Find where the given text appears and provide that cell's center as [x, y] coordinate. 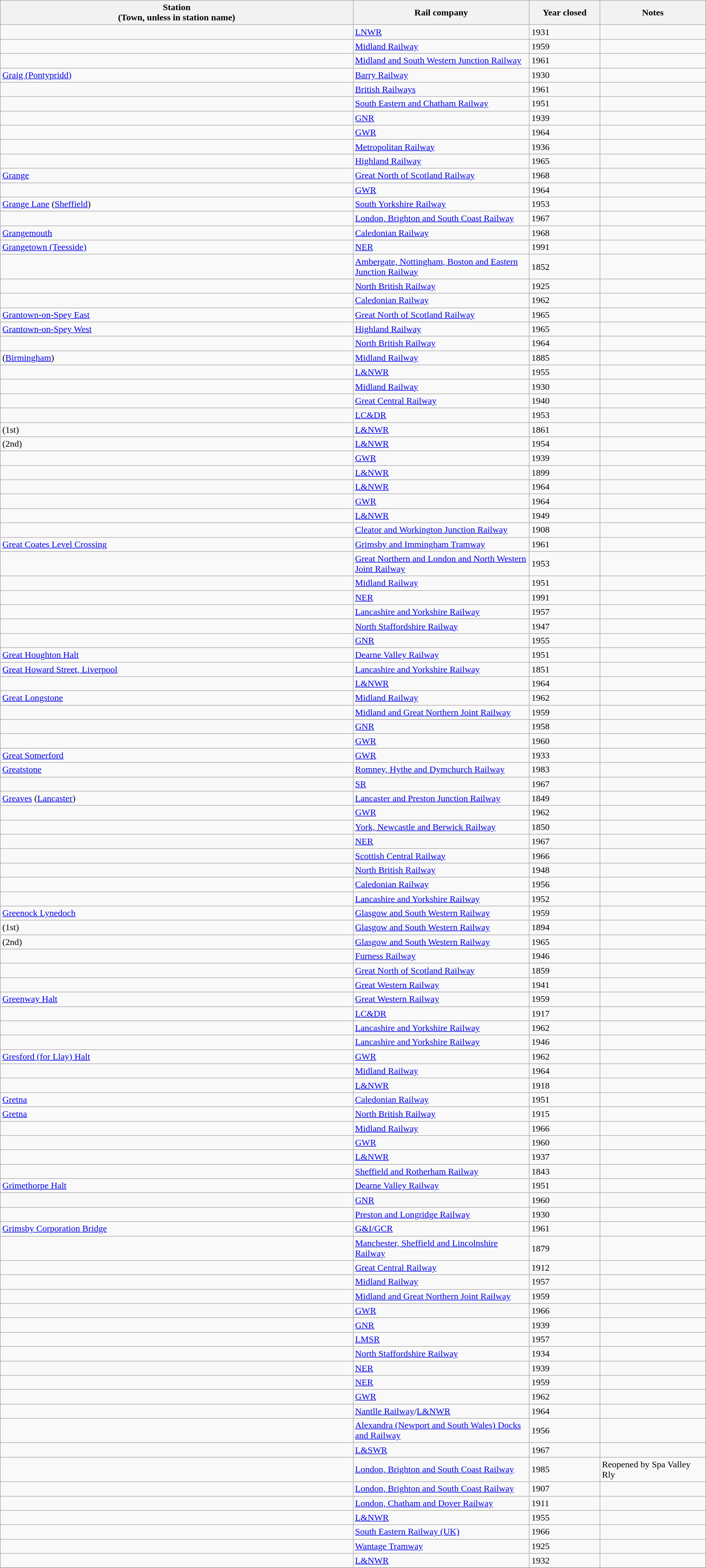
G&I/GCR [441, 1229]
L&SWR [441, 1450]
1859 [565, 971]
Great Coates Level Crossing [176, 544]
1949 [565, 516]
Greatstone [176, 770]
1908 [565, 530]
Midland and South Western Junction Railway [441, 61]
Grange Lane (Sheffield) [176, 204]
1941 [565, 985]
1885 [565, 358]
1852 [565, 267]
1861 [565, 429]
Grange [176, 175]
Alexandra (Newport and South Wales) Docks and Railway [441, 1431]
Great Somerford [176, 755]
South Yorkshire Railway [441, 204]
1933 [565, 755]
Grangemouth [176, 233]
Great Houghton Halt [176, 655]
1952 [565, 899]
Station(Town, unless in station name) [176, 13]
Nantlle Railway/L&NWR [441, 1411]
Preston and Longridge Railway [441, 1214]
Greenway Halt [176, 999]
1958 [565, 727]
1948 [565, 870]
Metropolitan Railway [441, 147]
York, Newcastle and Berwick Railway [441, 827]
Notes [653, 13]
South Eastern and Chatham Railway [441, 104]
Grangetown (Teesside) [176, 247]
1936 [565, 147]
Grantown-on-Spey West [176, 329]
SR [441, 784]
British Railways [441, 89]
Graig (Pontypridd) [176, 75]
London, Chatham and Dover Railway [441, 1503]
1931 [565, 32]
Cleator and Workington Junction Railway [441, 530]
Wantage Tramway [441, 1546]
1947 [565, 626]
1954 [565, 444]
Great Longstone [176, 698]
1899 [565, 473]
1918 [565, 1085]
Lancaster and Preston Junction Railway [441, 798]
1934 [565, 1354]
1849 [565, 798]
1894 [565, 928]
1912 [565, 1268]
Grantown-on-Spey East [176, 315]
Manchester, Sheffield and Lincolnshire Railway [441, 1248]
1915 [565, 1114]
Greenock Lynedoch [176, 913]
Sheffield and Rotherham Railway [441, 1171]
1879 [565, 1248]
Grimsby and Immingham Tramway [441, 544]
Reopened by Spa Valley Rly [653, 1469]
Grimethorpe Halt [176, 1186]
Rail company [441, 13]
1907 [565, 1489]
Ambergate, Nottingham, Boston and Eastern Junction Railway [441, 267]
1985 [565, 1469]
Romney, Hythe and Dymchurch Railway [441, 770]
Scottish Central Railway [441, 856]
Furness Railway [441, 956]
1932 [565, 1560]
1937 [565, 1157]
South Eastern Railway (UK) [441, 1532]
1850 [565, 827]
Gresford (for Llay) Halt [176, 1057]
1917 [565, 1014]
Great Howard Street, Liverpool [176, 669]
(Birmingham) [176, 358]
Barry Railway [441, 75]
Year closed [565, 13]
LNWR [441, 32]
Greaves (Lancaster) [176, 798]
1843 [565, 1171]
1911 [565, 1503]
Grimsby Corporation Bridge [176, 1229]
LMSR [441, 1339]
1851 [565, 669]
1983 [565, 770]
1940 [565, 401]
Great Northern and London and North Western Joint Railway [441, 564]
